Output the [x, y] coordinate of the center of the cell containing the given text.  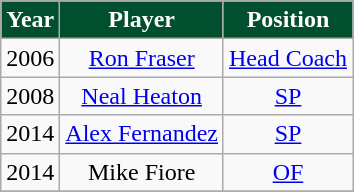
Position [288, 20]
Player [142, 20]
OF [288, 172]
Mike Fiore [142, 172]
2006 [30, 58]
Head Coach [288, 58]
Year [30, 20]
Ron Fraser [142, 58]
Alex Fernandez [142, 134]
2008 [30, 96]
Neal Heaton [142, 96]
